Output the [x, y] coordinate of the center of the cell containing the given text.  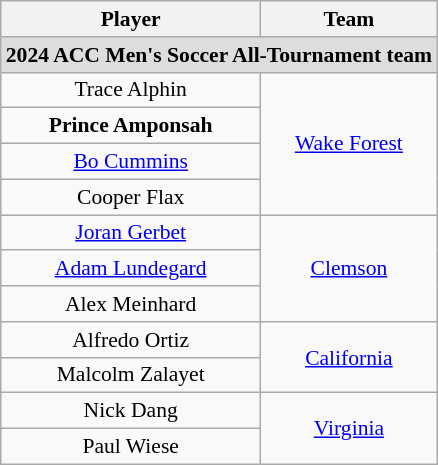
Player [131, 19]
Joran Gerbet [131, 233]
Nick Dang [131, 411]
Trace Alphin [131, 90]
Alfredo Ortiz [131, 340]
2024 ACC Men's Soccer All-Tournament team [219, 55]
Team [350, 19]
Clemson [350, 268]
Adam Lundegard [131, 269]
Paul Wiese [131, 447]
Virginia [350, 428]
California [350, 358]
Prince Amponsah [131, 126]
Bo Cummins [131, 162]
Alex Meinhard [131, 304]
Malcolm Zalayet [131, 375]
Wake Forest [350, 143]
Cooper Flax [131, 197]
